Output the (X, Y) coordinate of the center of the cell containing the given text.  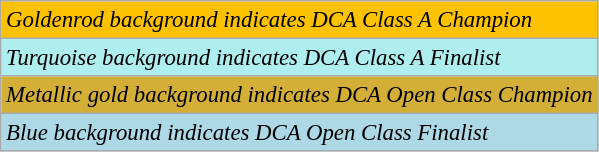
Blue background indicates DCA Open Class Finalist (300, 133)
Metallic gold background indicates DCA Open Class Champion (300, 95)
Goldenrod background indicates DCA Class A Champion (300, 20)
Turquoise background indicates DCA Class A Finalist (300, 58)
